Scan for the cell matching the given text and deliver its (x, y) coordinate at center. 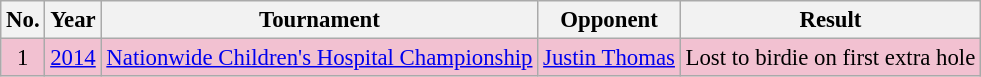
2014 (73, 58)
Year (73, 20)
1 (23, 58)
Justin Thomas (609, 58)
Opponent (609, 20)
Result (830, 20)
Lost to birdie on first extra hole (830, 58)
No. (23, 20)
Nationwide Children's Hospital Championship (320, 58)
Tournament (320, 20)
